From the cell containing the given text, extract its center point as [x, y] coordinate. 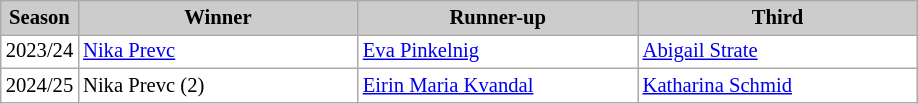
Katharina Schmid [778, 85]
Eirin Maria Kvandal [498, 85]
Nika Prevc (2) [218, 85]
Abigail Strate [778, 51]
Nika Prevc [218, 51]
Winner [218, 17]
Eva Pinkelnig [498, 51]
2023/24 [40, 51]
Season [40, 17]
Runner-up [498, 17]
2024/25 [40, 85]
Third [778, 17]
